Find where the given text appears and provide that cell's center as [x, y] coordinate. 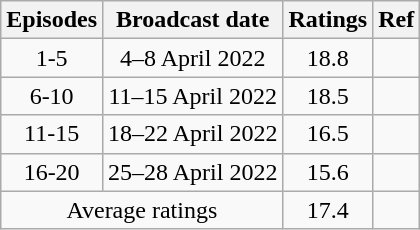
15.6 [328, 172]
Average ratings [142, 210]
16-20 [52, 172]
17.4 [328, 210]
18.5 [328, 96]
25–28 April 2022 [193, 172]
11-15 [52, 134]
18–22 April 2022 [193, 134]
Broadcast date [193, 20]
6-10 [52, 96]
16.5 [328, 134]
11–15 April 2022 [193, 96]
4–8 April 2022 [193, 58]
18.8 [328, 58]
Ratings [328, 20]
Episodes [52, 20]
1-5 [52, 58]
Ref [396, 20]
